Output the [x, y] coordinate of the center of the cell containing the given text.  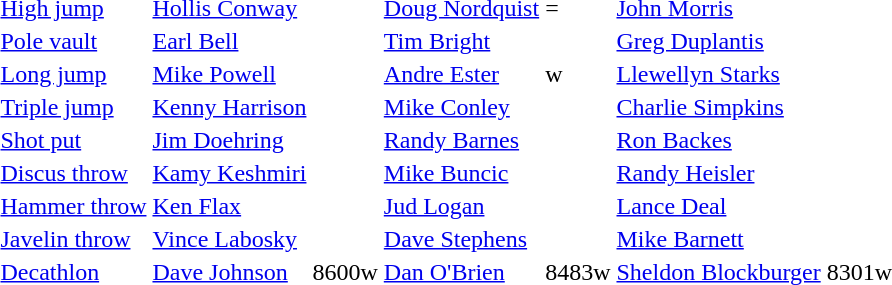
Kamy Keshmiri [230, 173]
Randy Barnes [461, 140]
Charlie Simpkins [718, 107]
Mike Powell [230, 74]
Mike Conley [461, 107]
Llewellyn Starks [718, 74]
Jim Doehring [230, 140]
Mike Barnett [718, 239]
Jud Logan [461, 206]
Mike Buncic [461, 173]
Tim Bright [461, 41]
Earl Bell [230, 41]
Ron Backes [718, 140]
Lance Deal [718, 206]
w [578, 74]
Greg Duplantis [718, 41]
Andre Ester [461, 74]
Kenny Harrison [230, 107]
Ken Flax [230, 206]
Dave Stephens [461, 239]
Randy Heisler [718, 173]
Vince Labosky [230, 239]
